Detect which cell encompasses the target text, then output its [x, y] center coordinate. 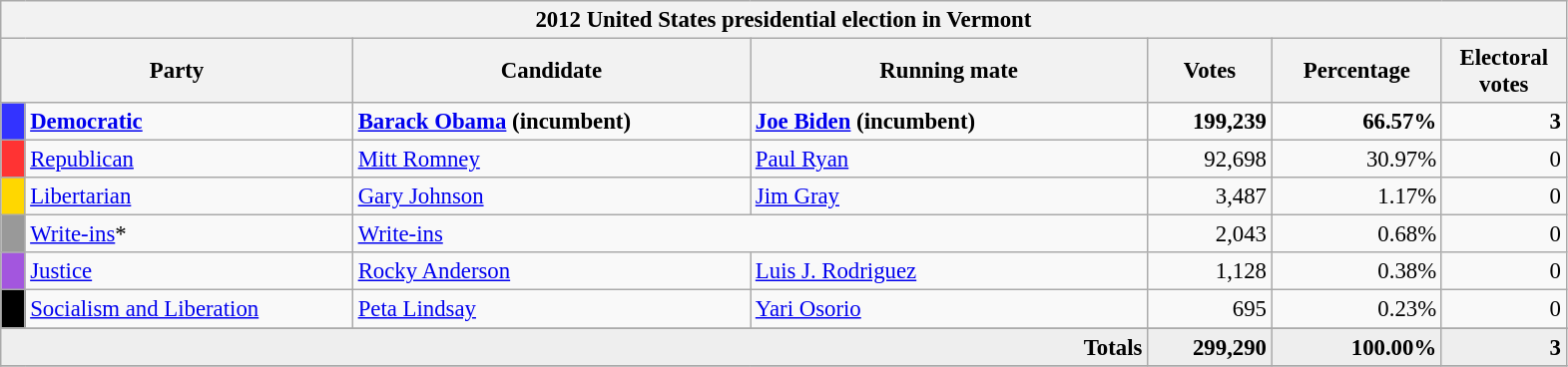
Paul Ryan [949, 160]
199,239 [1210, 122]
Peta Lindsay [551, 309]
30.97% [1356, 160]
92,698 [1210, 160]
0.38% [1356, 272]
Libertarian [189, 196]
2012 United States presidential election in Vermont [784, 20]
Justice [189, 272]
Jim Gray [949, 196]
0.23% [1356, 309]
Write-ins* [189, 234]
695 [1210, 309]
Totals [575, 347]
Socialism and Liberation [189, 309]
1.17% [1356, 196]
Gary Johnson [551, 196]
Republican [189, 160]
Party [178, 72]
Electoral votes [1503, 72]
Votes [1210, 72]
Barack Obama (incumbent) [551, 122]
Luis J. Rodriguez [949, 272]
2,043 [1210, 234]
Joe Biden (incumbent) [949, 122]
Democratic [189, 122]
Write-ins [750, 234]
Yari Osorio [949, 309]
0.68% [1356, 234]
299,290 [1210, 347]
Percentage [1356, 72]
66.57% [1356, 122]
3,487 [1210, 196]
100.00% [1356, 347]
Mitt Romney [551, 160]
Rocky Anderson [551, 272]
Running mate [949, 72]
1,128 [1210, 272]
Candidate [551, 72]
